Scan for the cell matching the given text and deliver its [X, Y] coordinate at center. 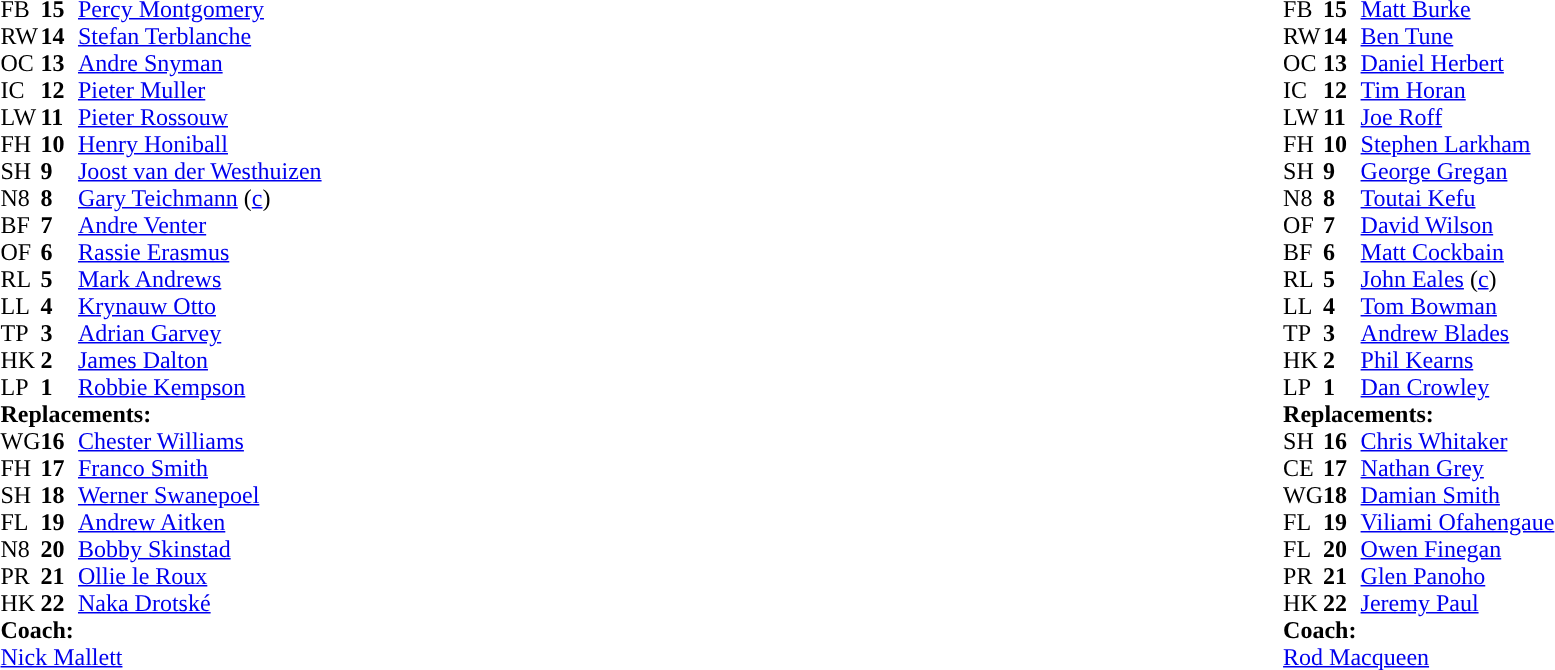
Ben Tune [1458, 36]
Pieter Muller [200, 90]
Rassie Erasmus [200, 252]
Toutai Kefu [1458, 198]
Gary Teichmann (c) [200, 198]
Owen Finegan [1458, 550]
Chris Whitaker [1458, 442]
Daniel Herbert [1458, 64]
Tom Bowman [1458, 306]
Adrian Garvey [200, 334]
Krynauw Otto [200, 306]
Viliami Ofahengaue [1458, 522]
Andrew Aitken [200, 522]
Naka Drotské [200, 604]
Werner Swanepoel [200, 496]
Chester Williams [200, 442]
David Wilson [1458, 226]
Mark Andrews [200, 280]
Stefan Terblanche [200, 36]
Stephen Larkham [1458, 144]
Pieter Rossouw [200, 118]
Franco Smith [200, 468]
Glen Panoho [1458, 576]
Henry Honiball [200, 144]
Phil Kearns [1458, 360]
Matt Cockbain [1458, 252]
Damian Smith [1458, 496]
Andre Venter [200, 226]
James Dalton [200, 360]
Jeremy Paul [1458, 604]
CE [1303, 468]
Joost van der Westhuizen [200, 172]
Joe Roff [1458, 118]
John Eales (c) [1458, 280]
Dan Crowley [1458, 388]
Ollie le Roux [200, 576]
Bobby Skinstad [200, 550]
George Gregan [1458, 172]
Andre Snyman [200, 64]
Tim Horan [1458, 90]
Robbie Kempson [200, 388]
Andrew Blades [1458, 334]
Nathan Grey [1458, 468]
